Locate the cell with the specified text and output its (x, y) center coordinate. 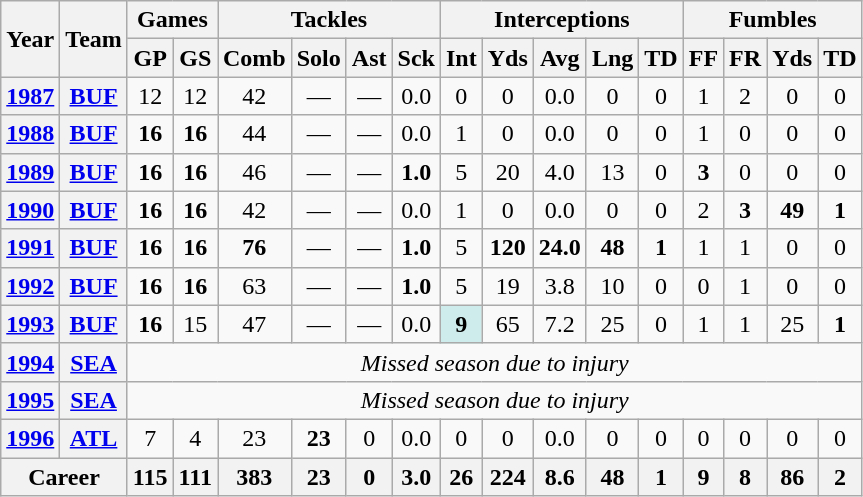
Team (94, 39)
3.0 (416, 477)
GS (195, 58)
7 (150, 438)
Tackles (330, 20)
115 (150, 477)
Int (461, 58)
10 (612, 286)
ATL (94, 438)
63 (255, 286)
8.6 (560, 477)
Comb (255, 58)
FF (703, 58)
13 (612, 172)
46 (255, 172)
1992 (30, 286)
24.0 (560, 248)
1996 (30, 438)
1989 (30, 172)
111 (195, 477)
3.8 (560, 286)
15 (195, 324)
Year (30, 39)
Interceptions (562, 20)
7.2 (560, 324)
1994 (30, 362)
4.0 (560, 172)
1991 (30, 248)
86 (792, 477)
Fumbles (772, 20)
1993 (30, 324)
383 (255, 477)
120 (508, 248)
1988 (30, 134)
44 (255, 134)
224 (508, 477)
4 (195, 438)
1990 (30, 210)
Ast (369, 58)
Solo (318, 58)
1995 (30, 400)
Games (172, 20)
47 (255, 324)
Avg (560, 58)
19 (508, 286)
20 (508, 172)
26 (461, 477)
1987 (30, 96)
Lng (612, 58)
8 (746, 477)
76 (255, 248)
FR (746, 58)
GP (150, 58)
Career (64, 477)
Sck (416, 58)
49 (792, 210)
65 (508, 324)
